Pinpoint the cell where the given text exists, returning its [x, y] midpoint coordinate. 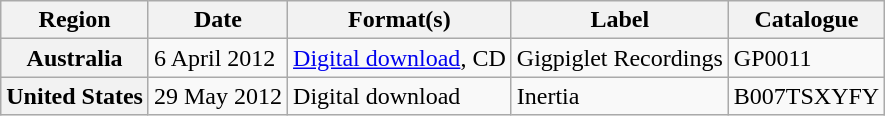
29 May 2012 [218, 96]
Format(s) [400, 20]
Australia [75, 58]
Label [620, 20]
B007TSXYFY [806, 96]
Region [75, 20]
6 April 2012 [218, 58]
Digital download [400, 96]
Gigpiglet Recordings [620, 58]
Inertia [620, 96]
Digital download, CD [400, 58]
Catalogue [806, 20]
United States [75, 96]
GP0011 [806, 58]
Date [218, 20]
